Output the [x, y] coordinate of the center of the cell containing the given text.  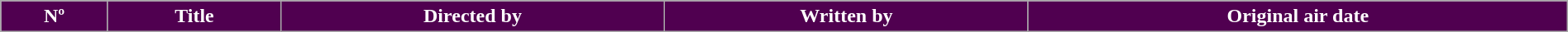
Original air date [1298, 16]
Title [194, 16]
Directed by [473, 16]
Nº [55, 16]
Written by [846, 16]
